Output the (X, Y) coordinate of the center of the cell containing the given text.  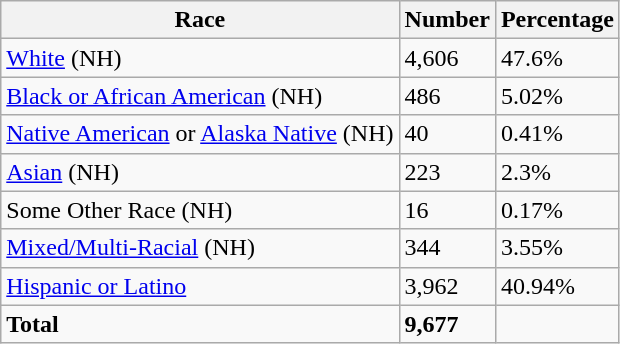
40.94% (557, 286)
223 (447, 172)
Some Other Race (NH) (200, 210)
Black or African American (NH) (200, 96)
4,606 (447, 58)
White (NH) (200, 58)
Race (200, 20)
5.02% (557, 96)
Number (447, 20)
16 (447, 210)
40 (447, 134)
47.6% (557, 58)
Hispanic or Latino (200, 286)
Asian (NH) (200, 172)
9,677 (447, 324)
3,962 (447, 286)
Mixed/Multi-Racial (NH) (200, 248)
0.17% (557, 210)
3.55% (557, 248)
486 (447, 96)
0.41% (557, 134)
Percentage (557, 20)
344 (447, 248)
Total (200, 324)
2.3% (557, 172)
Native American or Alaska Native (NH) (200, 134)
